Output the (x, y) coordinate of the center of the cell containing the given text.  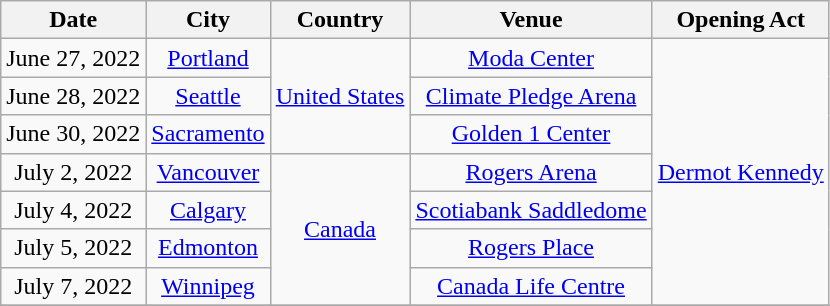
July 7, 2022 (74, 286)
Opening Act (740, 20)
Date (74, 20)
City (208, 20)
Rogers Place (531, 248)
July 5, 2022 (74, 248)
Canada (340, 229)
June 30, 2022 (74, 134)
Sacramento (208, 134)
United States (340, 96)
Portland (208, 58)
Winnipeg (208, 286)
June 28, 2022 (74, 96)
Climate Pledge Arena (531, 96)
Dermot Kennedy (740, 172)
Rogers Arena (531, 172)
Vancouver (208, 172)
Edmonton (208, 248)
Venue (531, 20)
Scotiabank Saddledome (531, 210)
July 4, 2022 (74, 210)
July 2, 2022 (74, 172)
Calgary (208, 210)
Moda Center (531, 58)
Seattle (208, 96)
Golden 1 Center (531, 134)
June 27, 2022 (74, 58)
Canada Life Centre (531, 286)
Country (340, 20)
